Detect which cell encompasses the target text, then output its [x, y] center coordinate. 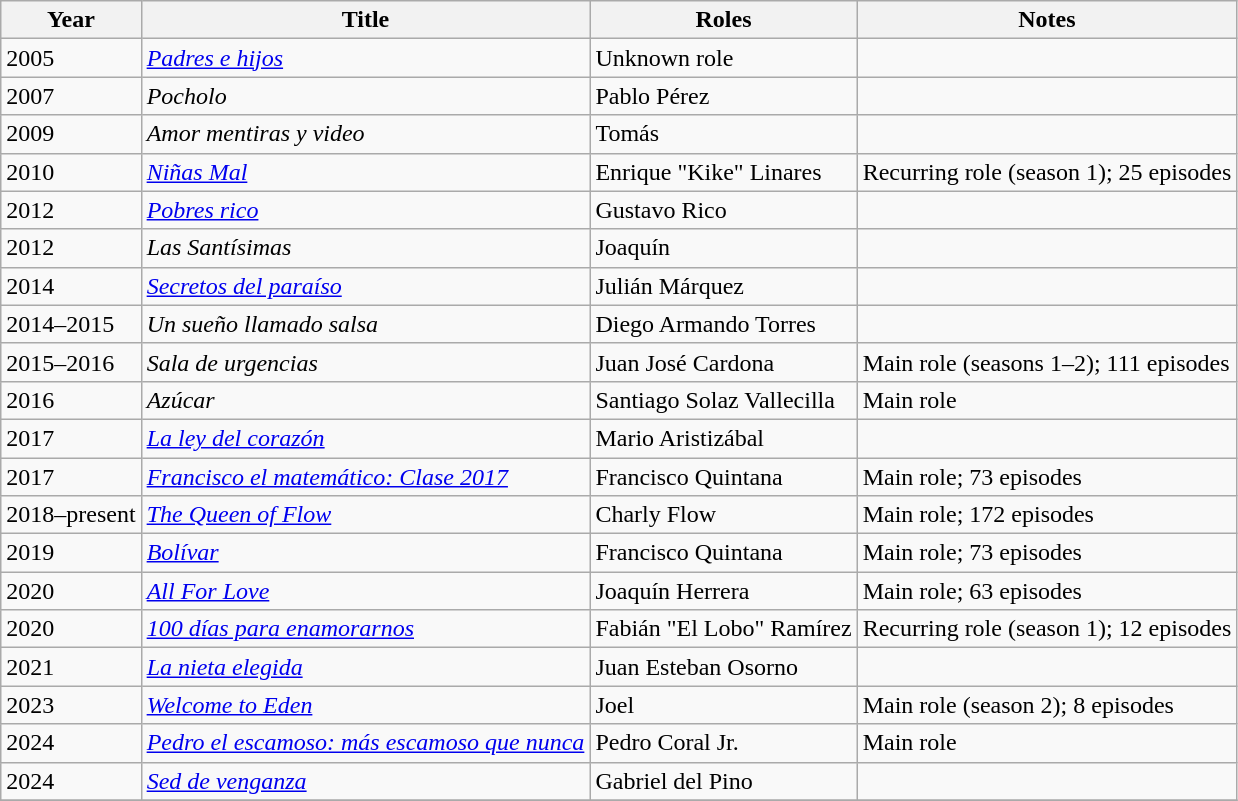
La nieta elegida [366, 667]
2019 [71, 553]
Pocholo [366, 96]
Mario Aristizábal [724, 438]
Julián Márquez [724, 286]
The Queen of Flow [366, 515]
Juan José Cardona [724, 362]
Year [71, 20]
Gabriel del Pino [724, 781]
2005 [71, 58]
Azúcar [366, 400]
Pedro el escamoso: más escamoso que nunca [366, 743]
Recurring role (season 1); 12 episodes [1047, 629]
Juan Esteban Osorno [724, 667]
Un sueño llamado salsa [366, 324]
Main role; 172 episodes [1047, 515]
2015–2016 [71, 362]
Charly Flow [724, 515]
Main role; 63 episodes [1047, 591]
Roles [724, 20]
2007 [71, 96]
Welcome to Eden [366, 705]
Gustavo Rico [724, 210]
Joel [724, 705]
Padres e hijos [366, 58]
100 días para enamorarnos [366, 629]
2009 [71, 134]
Las Santísimas [366, 248]
2014–2015 [71, 324]
Bolívar [366, 553]
Amor mentiras y video [366, 134]
Niñas Mal [366, 172]
Joaquín Herrera [724, 591]
All For Love [366, 591]
2018–present [71, 515]
Joaquín [724, 248]
Sala de urgencias [366, 362]
Main role (seasons 1–2); 111 episodes [1047, 362]
Title [366, 20]
2010 [71, 172]
2016 [71, 400]
La ley del corazón [366, 438]
Fabián "El Lobo" Ramírez [724, 629]
Enrique "Kike" Linares [724, 172]
Unknown role [724, 58]
Recurring role (season 1); 25 episodes [1047, 172]
Pablo Pérez [724, 96]
Pobres rico [366, 210]
2023 [71, 705]
Sed de venganza [366, 781]
Pedro Coral Jr. [724, 743]
Diego Armando Torres [724, 324]
Notes [1047, 20]
2014 [71, 286]
Tomás [724, 134]
Santiago Solaz Vallecilla [724, 400]
Main role (season 2); 8 episodes [1047, 705]
2021 [71, 667]
Francisco el matemático: Clase 2017 [366, 477]
Secretos del paraíso [366, 286]
